Capture the cell that displays the provided text and extract its [X, Y] central coordinate. 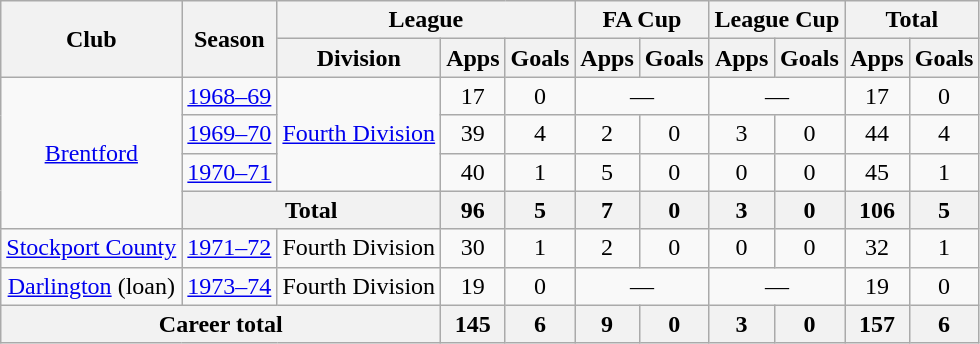
157 [877, 324]
45 [877, 172]
30 [473, 248]
106 [877, 210]
Career total [221, 324]
1971–72 [230, 248]
Division [359, 58]
Darlington (loan) [92, 286]
Club [92, 39]
40 [473, 172]
39 [473, 134]
FA Cup [642, 20]
7 [607, 210]
44 [877, 134]
145 [473, 324]
96 [473, 210]
Season [230, 39]
League [426, 20]
Stockport County [92, 248]
1973–74 [230, 286]
32 [877, 248]
9 [607, 324]
1969–70 [230, 134]
1970–71 [230, 172]
Brentford [92, 153]
League Cup [777, 20]
1968–69 [230, 96]
